Find where the given text appears and provide that cell's center as [x, y] coordinate. 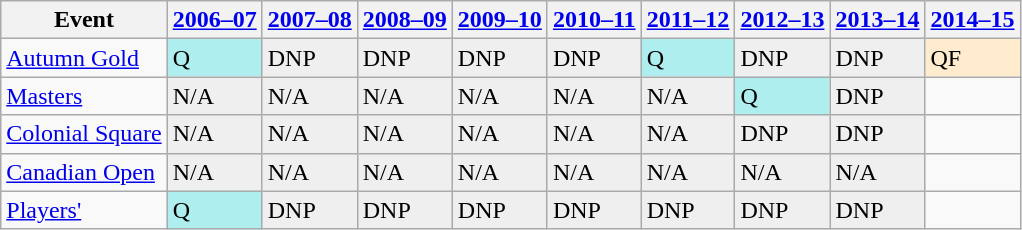
2006–07 [214, 20]
2010–11 [594, 20]
Masters [84, 96]
2007–08 [310, 20]
2013–14 [878, 20]
Event [84, 20]
QF [972, 58]
Colonial Square [84, 134]
Canadian Open [84, 172]
2012–13 [782, 20]
2009–10 [500, 20]
2014–15 [972, 20]
Autumn Gold [84, 58]
Players' [84, 210]
2008–09 [404, 20]
2011–12 [688, 20]
